Determine the (X, Y) coordinate at the center of the cell enclosing the given text.  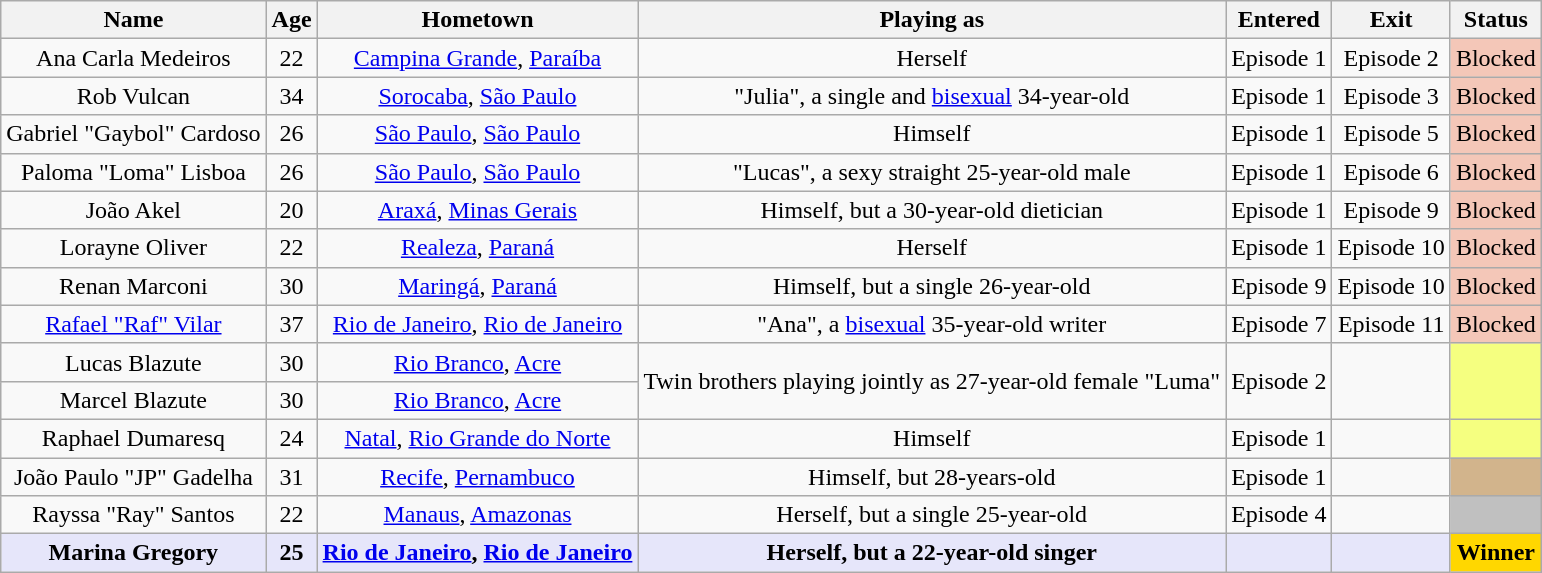
Playing as (932, 20)
Herself, but a single 25-year-old (932, 515)
Realeza, Paraná (478, 248)
37 (292, 324)
Himself, but a single 26-year-old (932, 286)
Rayssa "Ray" Santos (134, 515)
João Akel (134, 210)
34 (292, 96)
"Lucas", a sexy straight 25-year-old male (932, 172)
Herself, but a 22-year-old singer (932, 553)
Renan Marconi (134, 286)
Exit (1391, 20)
Marcel Blazute (134, 400)
Manaus, Amazonas (478, 515)
Age (292, 20)
Ana Carla Medeiros (134, 58)
João Paulo "JP" Gadelha (134, 477)
Recife, Pernambuco (478, 477)
Maringá, Paraná (478, 286)
"Ana", a bisexual 35-year-old writer (932, 324)
Episode 6 (1391, 172)
Episode 7 (1279, 324)
"Julia", a single and bisexual 34-year-old (932, 96)
Episode 11 (1391, 324)
Himself, but a 30-year-old dietician (932, 210)
Araxá, Minas Gerais (478, 210)
Winner (1496, 553)
Himself, but 28-years-old (932, 477)
Status (1496, 20)
Episode 4 (1279, 515)
24 (292, 438)
Episode 5 (1391, 134)
Raphael Dumaresq (134, 438)
Sorocaba, São Paulo (478, 96)
Lorayne Oliver (134, 248)
Twin brothers playing jointly as 27-year-old female "Luma" (932, 381)
Rafael "Raf" Vilar (134, 324)
Hometown (478, 20)
Rob Vulcan (134, 96)
Paloma "Loma" Lisboa (134, 172)
Campina Grande, Paraíba (478, 58)
Marina Gregory (134, 553)
31 (292, 477)
Lucas Blazute (134, 362)
25 (292, 553)
20 (292, 210)
Gabriel "Gaybol" Cardoso (134, 134)
Name (134, 20)
Natal, Rio Grande do Norte (478, 438)
Entered (1279, 20)
Episode 3 (1391, 96)
